Capture the cell that displays the provided text and extract its (X, Y) central coordinate. 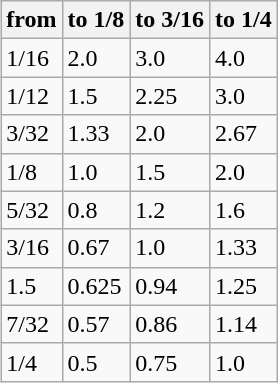
0.625 (96, 286)
1/8 (32, 172)
3/32 (32, 134)
2.67 (244, 134)
5/32 (32, 210)
to 1/4 (244, 20)
to 1/8 (96, 20)
0.75 (170, 362)
4.0 (244, 58)
3/16 (32, 248)
1/4 (32, 362)
1.6 (244, 210)
1.2 (170, 210)
0.8 (96, 210)
0.86 (170, 324)
0.5 (96, 362)
0.67 (96, 248)
1.25 (244, 286)
to 3/16 (170, 20)
7/32 (32, 324)
1.14 (244, 324)
0.57 (96, 324)
0.94 (170, 286)
2.25 (170, 96)
1/12 (32, 96)
1/16 (32, 58)
from (32, 20)
